Pinpoint the cell where the given text exists, returning its (X, Y) midpoint coordinate. 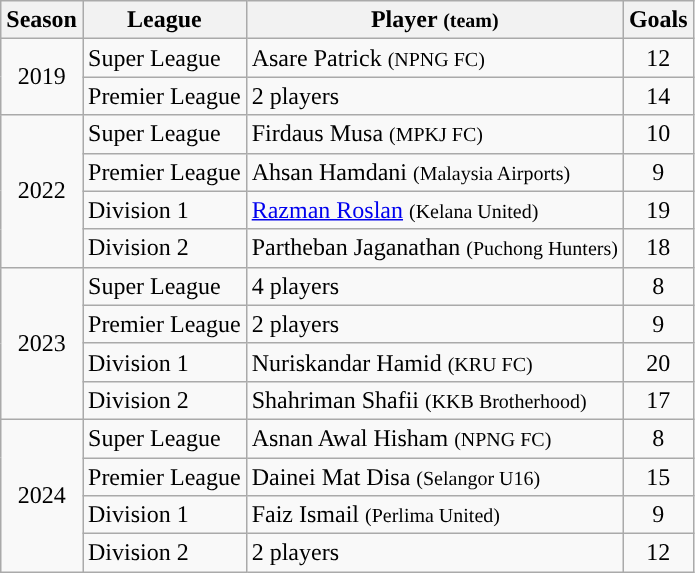
10 (658, 134)
14 (658, 96)
Nuriskandar Hamid (KRU FC) (434, 362)
Ahsan Hamdani (Malaysia Airports) (434, 172)
Asare Patrick (NPNG FC) (434, 58)
Faiz Ismail (Perlima United) (434, 515)
Player (team) (434, 20)
Razman Roslan (Kelana United) (434, 210)
15 (658, 477)
18 (658, 248)
4 players (434, 286)
17 (658, 400)
19 (658, 210)
Partheban Jaganathan (Puchong Hunters) (434, 248)
Asnan Awal Hisham (NPNG FC) (434, 438)
League (164, 20)
Season (42, 20)
Dainei Mat Disa (Selangor U16) (434, 477)
2023 (42, 343)
Goals (658, 20)
2022 (42, 191)
Firdaus Musa (MPKJ FC) (434, 134)
Shahriman Shafii (KKB Brotherhood) (434, 400)
2019 (42, 77)
20 (658, 362)
2024 (42, 495)
